Scan for the cell matching the given text and deliver its (x, y) coordinate at center. 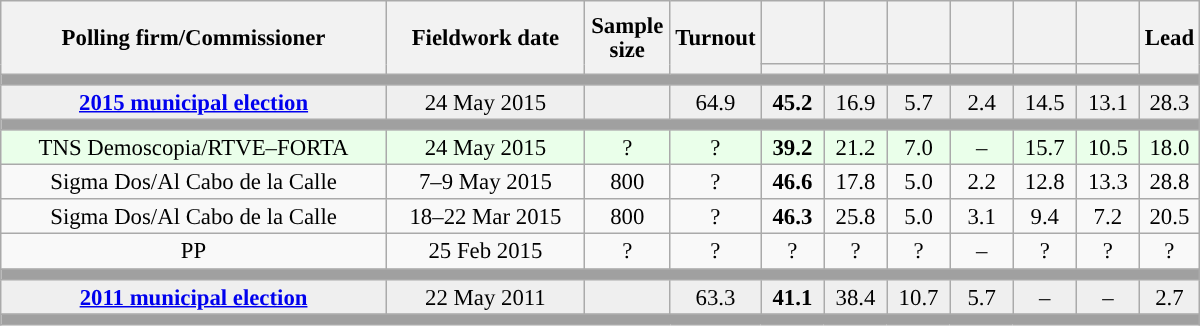
22 May 2011 (485, 296)
18.0 (1169, 148)
2.4 (982, 102)
21.2 (856, 148)
12.8 (1044, 182)
Fieldwork date (485, 38)
46.6 (792, 182)
20.5 (1169, 218)
28.3 (1169, 102)
Turnout (716, 38)
45.2 (792, 102)
39.2 (792, 148)
17.8 (856, 182)
PP (194, 252)
18–22 Mar 2015 (485, 218)
64.9 (716, 102)
28.8 (1169, 182)
13.3 (1108, 182)
9.4 (1044, 218)
10.5 (1108, 148)
63.3 (716, 296)
25 Feb 2015 (485, 252)
7.0 (918, 148)
TNS Demoscopia/RTVE–FORTA (194, 148)
2011 municipal election (194, 296)
2.2 (982, 182)
46.3 (792, 218)
Sample size (627, 38)
7.2 (1108, 218)
Polling firm/Commissioner (194, 38)
2015 municipal election (194, 102)
2.7 (1169, 296)
15.7 (1044, 148)
10.7 (918, 296)
16.9 (856, 102)
7–9 May 2015 (485, 182)
25.8 (856, 218)
13.1 (1108, 102)
38.4 (856, 296)
Lead (1169, 38)
14.5 (1044, 102)
3.1 (982, 218)
41.1 (792, 296)
